Search for the cell housing the specified text and yield its [x, y] center coordinate. 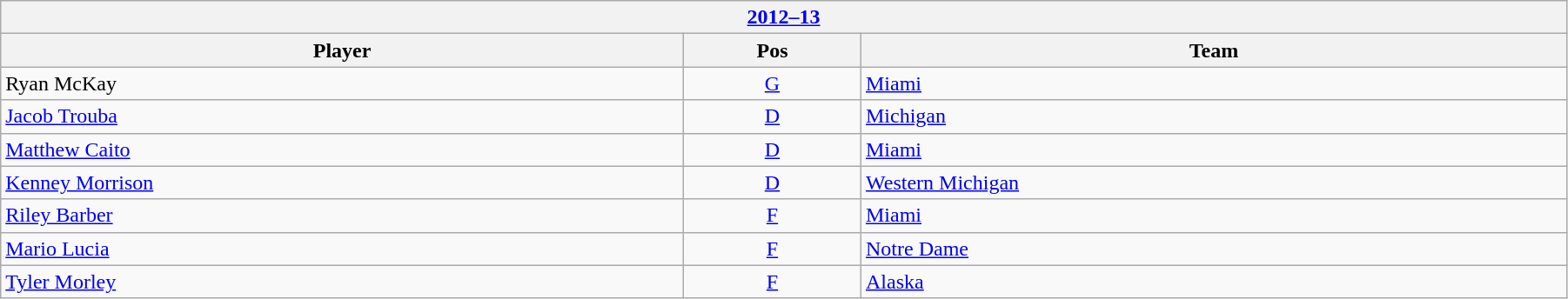
Kenney Morrison [343, 183]
Pos [772, 50]
Team [1213, 50]
2012–13 [784, 17]
Western Michigan [1213, 183]
Ryan McKay [343, 83]
Notre Dame [1213, 249]
Michigan [1213, 116]
G [772, 83]
Tyler Morley [343, 282]
Jacob Trouba [343, 116]
Player [343, 50]
Matthew Caito [343, 149]
Riley Barber [343, 216]
Alaska [1213, 282]
Mario Lucia [343, 249]
